Identify which cell holds the provided text, then report its [X, Y] central coordinate. 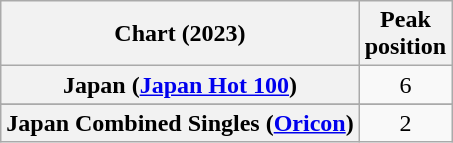
6 [405, 85]
Chart (2023) [180, 34]
Japan Combined Singles (Oricon) [180, 123]
Japan (Japan Hot 100) [180, 85]
Peakposition [405, 34]
2 [405, 123]
